Pinpoint the cell where the given text exists, returning its [X, Y] midpoint coordinate. 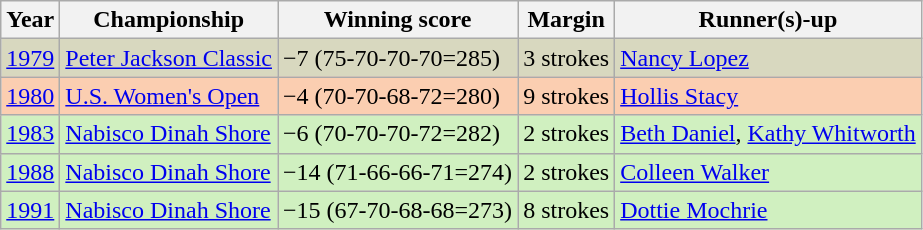
Year [30, 20]
−7 (75-70-70-70=285) [398, 58]
1979 [30, 58]
Hollis Stacy [768, 96]
1980 [30, 96]
Margin [566, 20]
−14 (71-66-66-71=274) [398, 172]
Beth Daniel, Kathy Whitworth [768, 134]
Winning score [398, 20]
Nancy Lopez [768, 58]
9 strokes [566, 96]
−4 (70-70-68-72=280) [398, 96]
1983 [30, 134]
Colleen Walker [768, 172]
3 strokes [566, 58]
−15 (67-70-68-68=273) [398, 210]
Runner(s)-up [768, 20]
1991 [30, 210]
−6 (70-70-70-72=282) [398, 134]
U.S. Women's Open [169, 96]
8 strokes [566, 210]
Dottie Mochrie [768, 210]
1988 [30, 172]
Championship [169, 20]
Peter Jackson Classic [169, 58]
